Locate the cell with the specified text and output its [x, y] center coordinate. 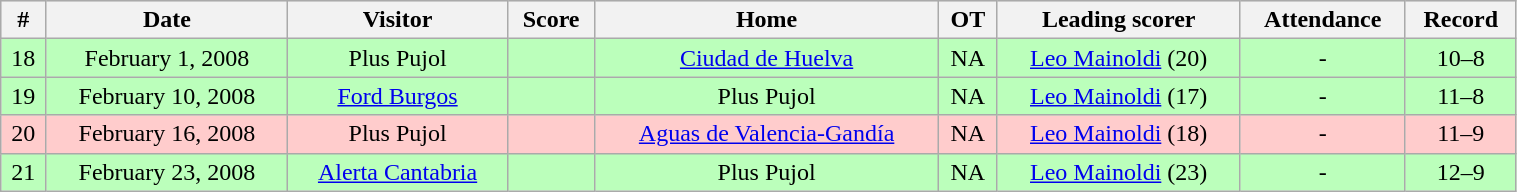
# [24, 20]
11–8 [1460, 96]
February 16, 2008 [167, 134]
February 10, 2008 [167, 96]
Leo Mainoldi (17) [1118, 96]
Date [167, 20]
February 1, 2008 [167, 58]
Ciudad de Huelva [766, 58]
10–8 [1460, 58]
Leading scorer [1118, 20]
Leo Mainoldi (20) [1118, 58]
20 [24, 134]
Score [551, 20]
Attendance [1322, 20]
11–9 [1460, 134]
February 23, 2008 [167, 172]
18 [24, 58]
Home [766, 20]
Leo Mainoldi (18) [1118, 134]
Alerta Cantabria [398, 172]
Record [1460, 20]
19 [24, 96]
Ford Burgos [398, 96]
Leo Mainoldi (23) [1118, 172]
21 [24, 172]
12–9 [1460, 172]
Visitor [398, 20]
Aguas de Valencia-Gandía [766, 134]
OT [968, 20]
